Identify which cell holds the provided text, then report its [x, y] central coordinate. 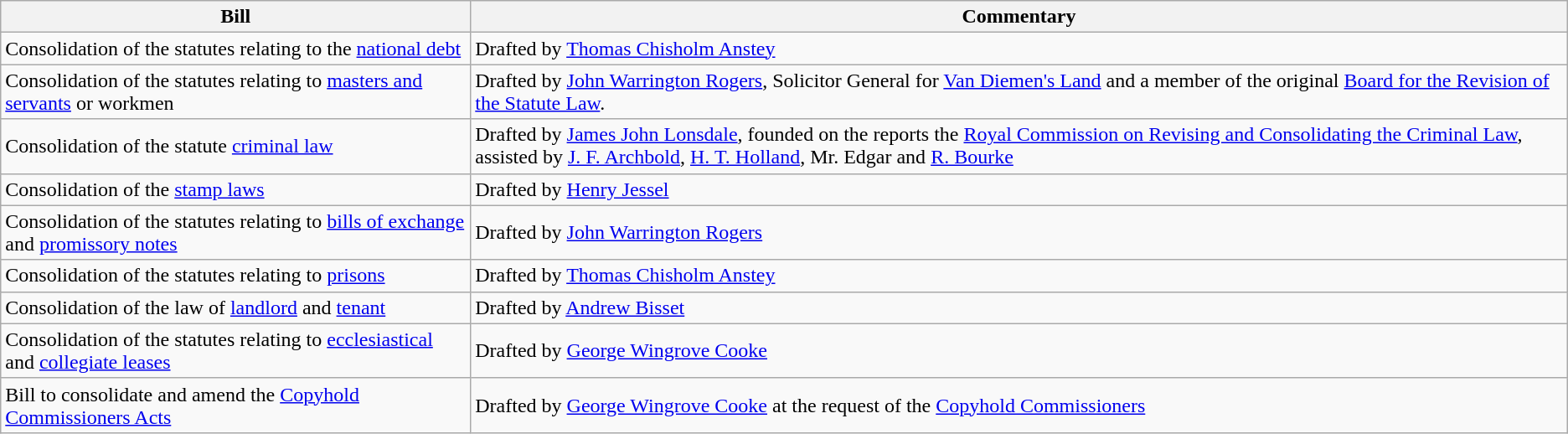
Consolidation of the statutes relating to bills of exchange and promissory notes [236, 233]
Consolidation of the statutes relating to masters and servants or workmen [236, 92]
Consolidation of the statutes relating to prisons [236, 276]
Consolidation of the stamp laws [236, 189]
Consolidation of the statute criminal law [236, 146]
Drafted by John Warrington Rogers, Solicitor General for Van Diemen's Land and a member of the original Board for the Revision of the Statute Law. [1019, 92]
Drafted by George Wingrove Cooke at the request of the Copyhold Commissioners [1019, 406]
Consolidation of the statutes relating to the national debt [236, 49]
Drafted by John Warrington Rogers [1019, 233]
Commentary [1019, 17]
Consolidation of the law of landlord and tenant [236, 307]
Drafted by Andrew Bisset [1019, 307]
Bill to consolidate and amend the Copyhold Commissioners Acts [236, 406]
Drafted by Henry Jessel [1019, 189]
Drafted by George Wingrove Cooke [1019, 350]
Bill [236, 17]
Consolidation of the statutes relating to ecclesiastical and collegiate leases [236, 350]
